Return [x, y] of the center of cell containing provided text 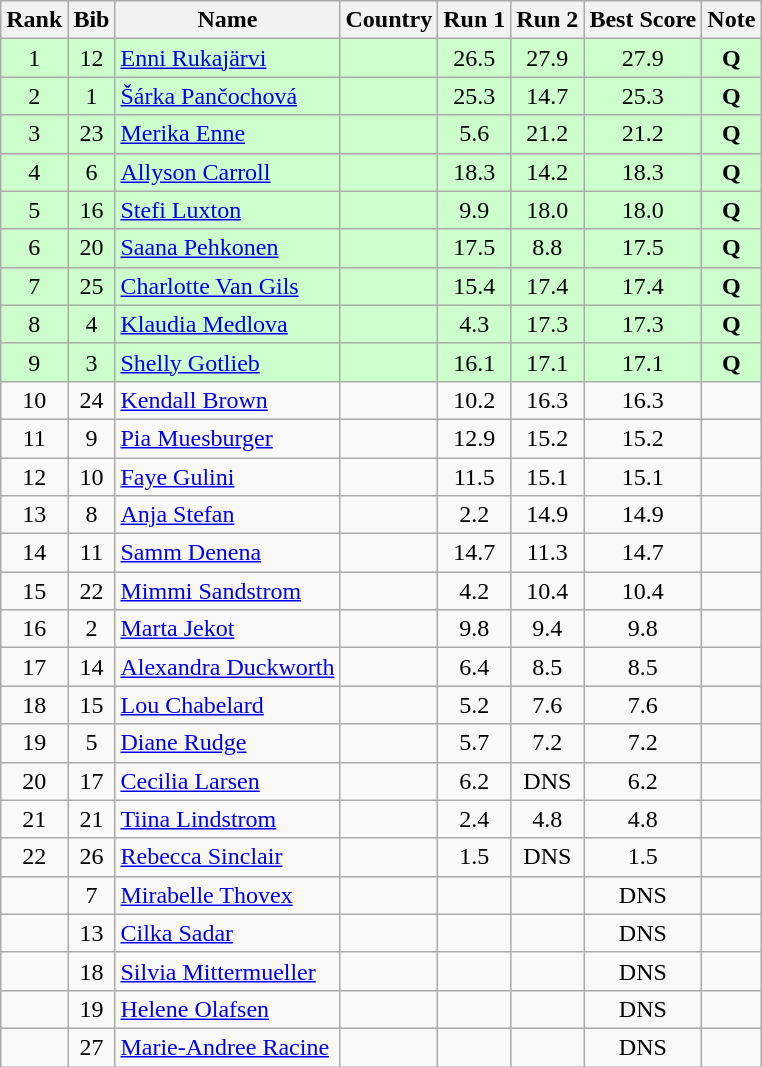
10.2 [474, 400]
Samm Denena [228, 553]
Diane Rudge [228, 743]
Pia Muesburger [228, 438]
Enni Rukajärvi [228, 58]
9.9 [474, 210]
5.6 [474, 134]
26.5 [474, 58]
Cilka Sadar [228, 933]
23 [92, 134]
Marie-Andree Racine [228, 1047]
4.3 [474, 324]
Charlotte Van Gils [228, 286]
Faye Gulini [228, 477]
Saana Pehkonen [228, 248]
Lou Chabelard [228, 705]
Šárka Pančochová [228, 96]
Stefi Luxton [228, 210]
Silvia Mittermueller [228, 971]
Allyson Carroll [228, 172]
2.2 [474, 515]
Rebecca Sinclair [228, 857]
25 [92, 286]
Mirabelle Thovex [228, 895]
5.7 [474, 743]
Klaudia Medlova [228, 324]
6.4 [474, 667]
26 [92, 857]
Note [732, 20]
11.3 [548, 553]
12.9 [474, 438]
Shelly Gotlieb [228, 362]
Tiina Lindstrom [228, 819]
Marta Jekot [228, 629]
Helene Olafsen [228, 1009]
2.4 [474, 819]
Kendall Brown [228, 400]
Country [389, 20]
Bib [92, 20]
Mimmi Sandstrom [228, 591]
24 [92, 400]
11.5 [474, 477]
Run 2 [548, 20]
Name [228, 20]
Best Score [643, 20]
14.2 [548, 172]
8.8 [548, 248]
27 [92, 1047]
Alexandra Duckworth [228, 667]
16.1 [474, 362]
Anja Stefan [228, 515]
Merika Enne [228, 134]
Rank [34, 20]
Cecilia Larsen [228, 781]
5.2 [474, 705]
4.2 [474, 591]
Run 1 [474, 20]
9.4 [548, 629]
15.4 [474, 286]
